Determine the (x, y) coordinate at the center of the cell enclosing the given text.  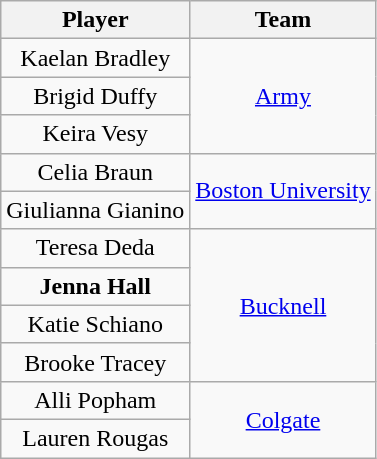
Brooke Tracey (96, 362)
Jenna Hall (96, 286)
Player (96, 20)
Keira Vesy (96, 134)
Team (283, 20)
Bucknell (283, 305)
Kaelan Bradley (96, 58)
Giulianna Gianino (96, 210)
Teresa Deda (96, 248)
Celia Braun (96, 172)
Brigid Duffy (96, 96)
Colgate (283, 419)
Alli Popham (96, 400)
Katie Schiano (96, 324)
Lauren Rougas (96, 438)
Army (283, 96)
Boston University (283, 191)
